Determine the (x, y) coordinate at the center of the cell enclosing the given text.  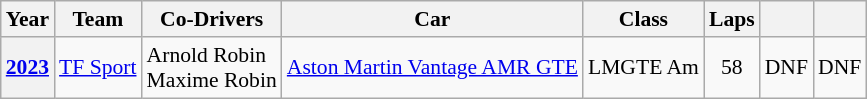
58 (732, 68)
Class (644, 19)
Team (98, 19)
Car (432, 19)
Co-Drivers (212, 19)
Aston Martin Vantage AMR GTE (432, 68)
LMGTE Am (644, 68)
2023 (28, 68)
Arnold Robin Maxime Robin (212, 68)
TF Sport (98, 68)
Year (28, 19)
Laps (732, 19)
